Locate the cell with the specified text and output its (x, y) center coordinate. 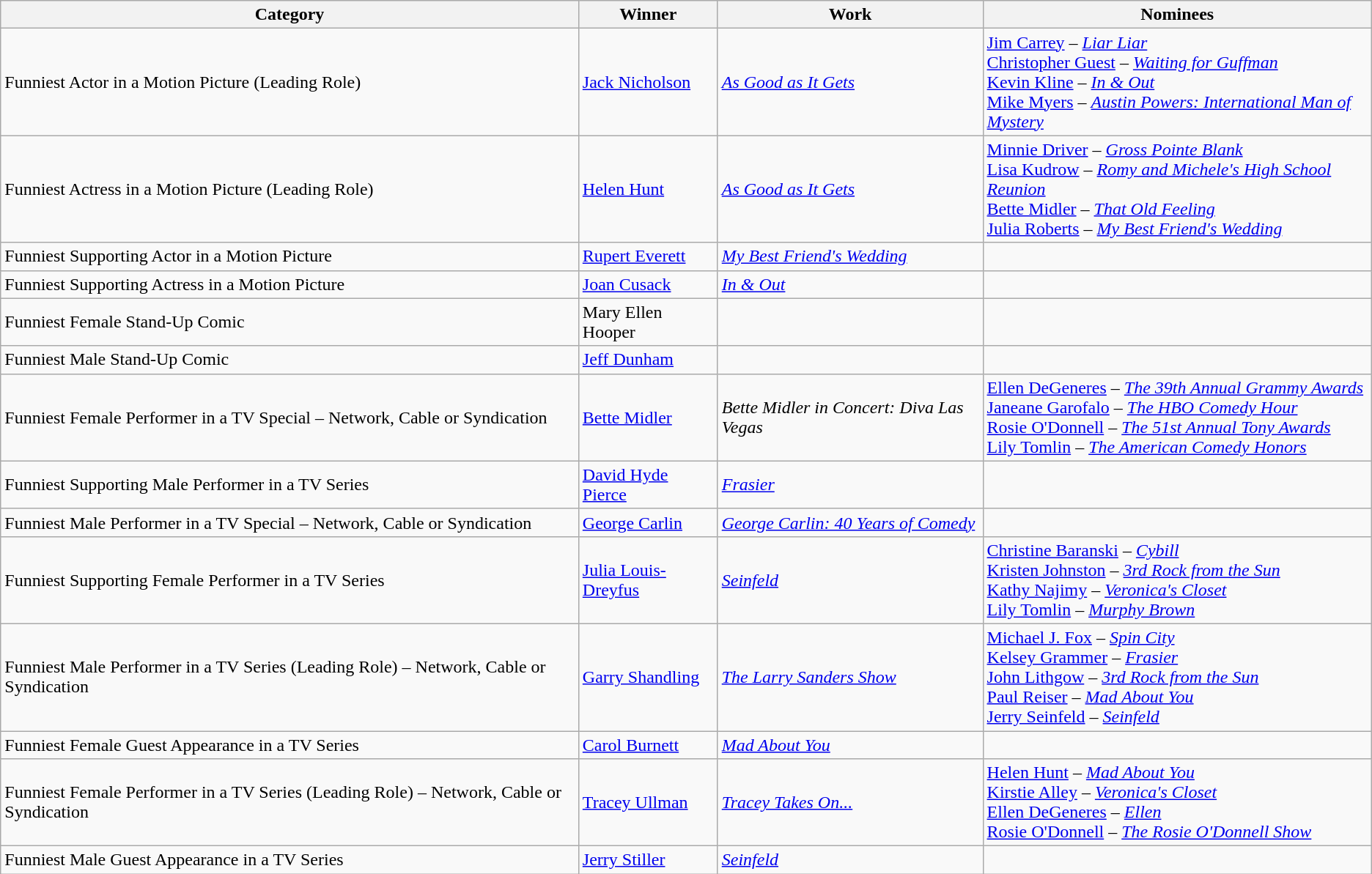
Christine Baranski – CybillKristen Johnston – 3rd Rock from the SunKathy Najimy – Veronica's ClosetLily Tomlin – Murphy Brown (1177, 580)
Jim Carrey – Liar LiarChristopher Guest – Waiting for GuffmanKevin Kline – In & OutMike Myers – Austin Powers: International Man of Mystery (1177, 82)
Rupert Everett (648, 256)
Michael J. Fox – Spin CityKelsey Grammer – FrasierJohn Lithgow – 3rd Rock from the SunPaul Reiser – Mad About YouJerry Seinfeld – Seinfeld (1177, 677)
In & Out (850, 284)
Carol Burnett (648, 745)
Jack Nicholson (648, 82)
David Hyde Pierce (648, 485)
Funniest Female Performer in a TV Series (Leading Role) – Network, Cable or Syndication (290, 803)
Funniest Female Performer in a TV Special – Network, Cable or Syndication (290, 418)
Funniest Male Stand-Up Comic (290, 360)
Funniest Male Guest Appearance in a TV Series (290, 860)
Funniest Female Guest Appearance in a TV Series (290, 745)
Bette Midler in Concert: Diva Las Vegas (850, 418)
George Carlin (648, 522)
Mad About You (850, 745)
Funniest Supporting Female Performer in a TV Series (290, 580)
Work (850, 15)
Winner (648, 15)
Frasier (850, 485)
Tracey Takes On... (850, 803)
The Larry Sanders Show (850, 677)
Category (290, 15)
Bette Midler (648, 418)
Helen Hunt – Mad About YouKirstie Alley – Veronica's ClosetEllen DeGeneres – EllenRosie O'Donnell – The Rosie O'Donnell Show (1177, 803)
George Carlin: 40 Years of Comedy (850, 522)
Funniest Supporting Actress in a Motion Picture (290, 284)
Tracey Ullman (648, 803)
Funniest Actor in a Motion Picture (Leading Role) (290, 82)
My Best Friend's Wedding (850, 256)
Jerry Stiller (648, 860)
Funniest Supporting Male Performer in a TV Series (290, 485)
Funniest Male Performer in a TV Special – Network, Cable or Syndication (290, 522)
Nominees (1177, 15)
Funniest Female Stand-Up Comic (290, 322)
Julia Louis-Dreyfus (648, 580)
Funniest Actress in a Motion Picture (Leading Role) (290, 189)
Garry Shandling (648, 677)
Mary Ellen Hooper (648, 322)
Jeff Dunham (648, 360)
Helen Hunt (648, 189)
Funniest Supporting Actor in a Motion Picture (290, 256)
Joan Cusack (648, 284)
Funniest Male Performer in a TV Series (Leading Role) – Network, Cable or Syndication (290, 677)
